Locate the cell with the specified text and output its [X, Y] center coordinate. 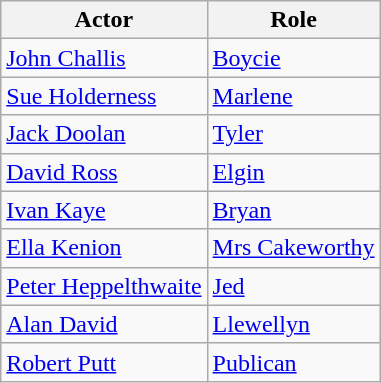
Alan David [104, 324]
Role [294, 20]
Sue Holderness [104, 96]
John Challis [104, 58]
Bryan [294, 210]
Publican [294, 362]
Elgin [294, 172]
David Ross [104, 172]
Tyler [294, 134]
Actor [104, 20]
Boycie [294, 58]
Robert Putt [104, 362]
Ivan Kaye [104, 210]
Marlene [294, 96]
Jed [294, 286]
Jack Doolan [104, 134]
Ella Kenion [104, 248]
Mrs Cakeworthy [294, 248]
Peter Heppelthwaite [104, 286]
Llewellyn [294, 324]
